Search for the cell housing the specified text and yield its (x, y) center coordinate. 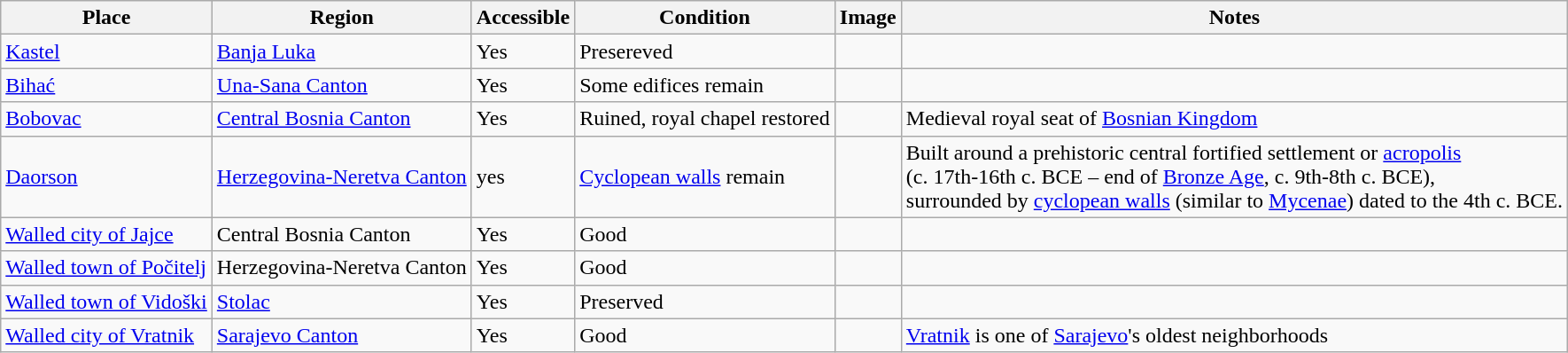
Presereved (705, 51)
Region (342, 18)
Ruined, royal chapel restored (705, 119)
Banja Luka (342, 51)
Bihać (106, 85)
Walled city of Vratnik (106, 335)
Condition (705, 18)
Vratnik is one of Sarajevo's oldest neighborhoods (1234, 335)
Kastel (106, 51)
Image (868, 18)
Bobovac (106, 119)
Place (106, 18)
Notes (1234, 18)
Stolac (342, 302)
Accessible (523, 18)
Walled town of Počitelj (106, 268)
Walled town of Vidoški (106, 302)
Preserved (705, 302)
Una-Sana Canton (342, 85)
Medieval royal seat of Bosnian Kingdom (1234, 119)
Sarajevo Canton (342, 335)
yes (523, 176)
Daorson (106, 176)
Some edifices remain (705, 85)
Cyclopean walls remain (705, 176)
Walled city of Jajce (106, 234)
